Detect which cell encompasses the target text, then output its (x, y) center coordinate. 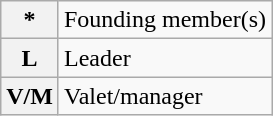
* (30, 20)
Leader (164, 58)
Founding member(s) (164, 20)
Valet/manager (164, 96)
V/M (30, 96)
L (30, 58)
